Identify which cell holds the provided text, then report its [x, y] central coordinate. 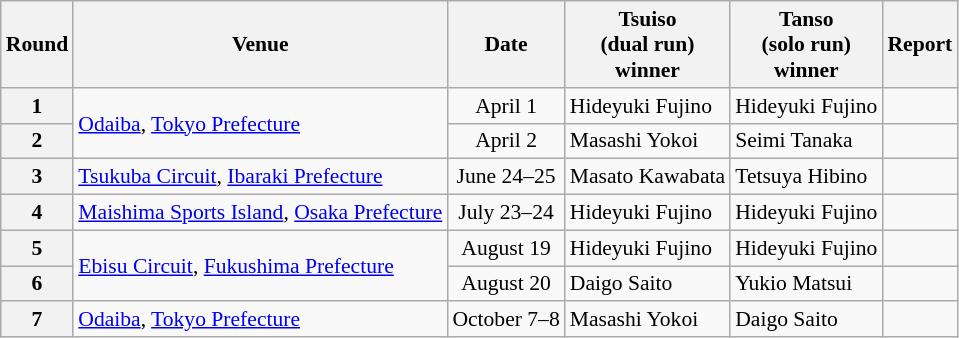
Round [38, 44]
August 20 [506, 284]
3 [38, 177]
Yukio Matsui [806, 284]
August 19 [506, 248]
Venue [260, 44]
April 2 [506, 141]
Seimi Tanaka [806, 141]
4 [38, 213]
Tsukuba Circuit, Ibaraki Prefecture [260, 177]
Ebisu Circuit, Fukushima Prefecture [260, 266]
Date [506, 44]
Masato Kawabata [648, 177]
Tetsuya Hibino [806, 177]
1 [38, 106]
October 7–8 [506, 320]
June 24–25 [506, 177]
Report [920, 44]
5 [38, 248]
Tanso(solo run)winner [806, 44]
2 [38, 141]
Maishima Sports Island, Osaka Prefecture [260, 213]
Tsuiso(dual run)winner [648, 44]
July 23–24 [506, 213]
April 1 [506, 106]
7 [38, 320]
6 [38, 284]
